Detect which cell encompasses the target text, then output its [x, y] center coordinate. 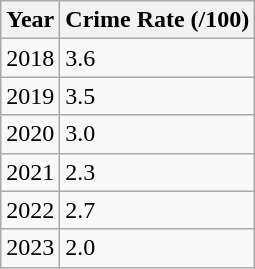
2022 [30, 210]
2023 [30, 248]
2021 [30, 172]
3.5 [158, 96]
3.6 [158, 58]
2018 [30, 58]
3.0 [158, 134]
2020 [30, 134]
2019 [30, 96]
2.0 [158, 248]
Crime Rate (/100) [158, 20]
2.3 [158, 172]
2.7 [158, 210]
Year [30, 20]
